Extract the (x, y) coordinate from the center of the cell holding the provided text.  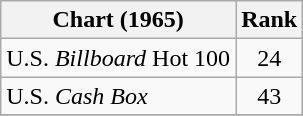
Chart (1965) (118, 20)
U.S. Billboard Hot 100 (118, 58)
Rank (270, 20)
24 (270, 58)
43 (270, 96)
U.S. Cash Box (118, 96)
